Identify which cell holds the provided text, then report its [x, y] central coordinate. 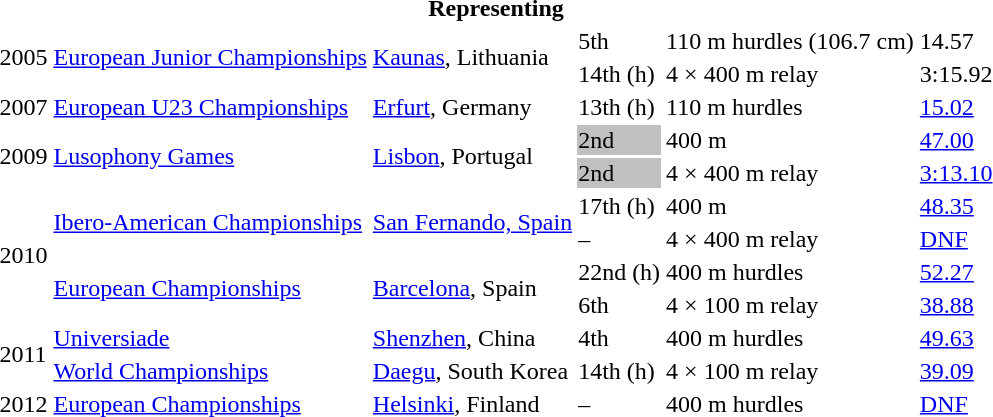
Lisbon, Portugal [472, 156]
110 m hurdles (106.7 cm) [790, 41]
4th [620, 338]
– [620, 239]
San Fernando, Spain [472, 222]
European U23 Championships [210, 107]
Daegu, South Korea [472, 371]
Erfurt, Germany [472, 107]
22nd (h) [620, 272]
Ibero-American Championships [210, 222]
6th [620, 305]
Barcelona, Spain [472, 288]
Universiade [210, 338]
European Championships [210, 288]
Shenzhen, China [472, 338]
13th (h) [620, 107]
110 m hurdles [790, 107]
European Junior Championships [210, 58]
17th (h) [620, 206]
Lusophony Games [210, 156]
5th [620, 41]
World Championships [210, 371]
Kaunas, Lithuania [472, 58]
